Locate the cell with the specified text and output its (x, y) center coordinate. 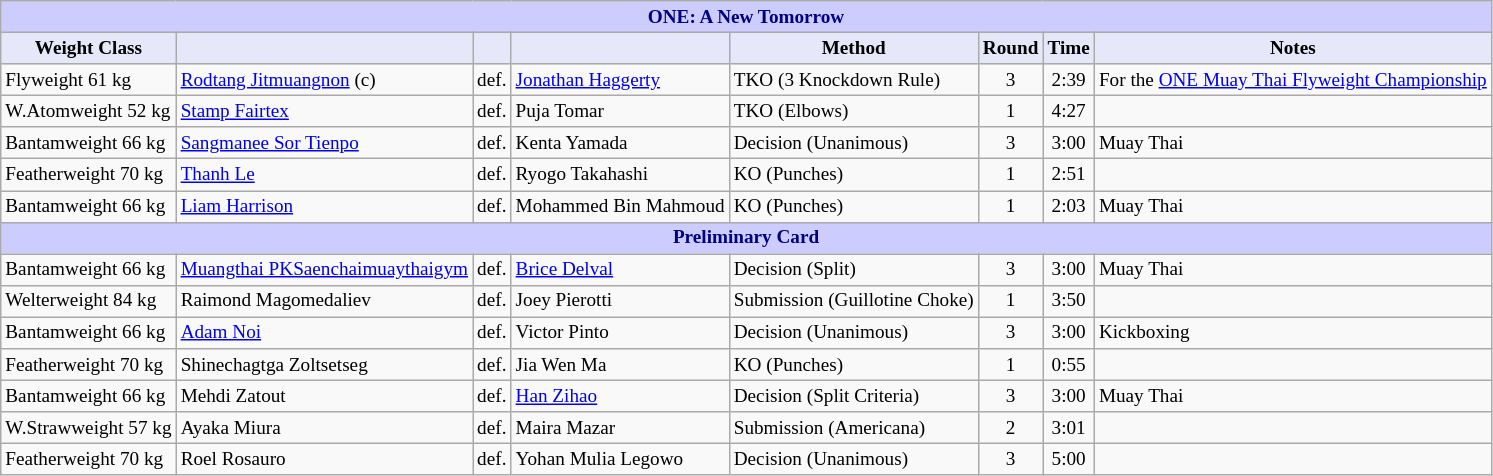
Ryogo Takahashi (620, 175)
Liam Harrison (324, 206)
Han Zihao (620, 396)
2 (1010, 428)
Raimond Magomedaliev (324, 301)
Preliminary Card (746, 238)
Weight Class (88, 48)
Notes (1292, 48)
Maira Mazar (620, 428)
3:01 (1068, 428)
W.Strawweight 57 kg (88, 428)
W.Atomweight 52 kg (88, 111)
Kickboxing (1292, 333)
Rodtang Jitmuangnon (c) (324, 80)
Jia Wen Ma (620, 365)
For the ONE Muay Thai Flyweight Championship (1292, 80)
2:03 (1068, 206)
TKO (3 Knockdown Rule) (854, 80)
Time (1068, 48)
3:50 (1068, 301)
Submission (Americana) (854, 428)
Sangmanee Sor Tienpo (324, 143)
Roel Rosauro (324, 460)
Victor Pinto (620, 333)
Ayaka Miura (324, 428)
4:27 (1068, 111)
Decision (Split) (854, 270)
Stamp Fairtex (324, 111)
TKO (Elbows) (854, 111)
2:39 (1068, 80)
Submission (Guillotine Choke) (854, 301)
5:00 (1068, 460)
Brice Delval (620, 270)
Joey Pierotti (620, 301)
Kenta Yamada (620, 143)
ONE: A New Tomorrow (746, 17)
Welterweight 84 kg (88, 301)
Mohammed Bin Mahmoud (620, 206)
Round (1010, 48)
2:51 (1068, 175)
Shinechagtga Zoltsetseg (324, 365)
Flyweight 61 kg (88, 80)
Jonathan Haggerty (620, 80)
Thanh Le (324, 175)
Method (854, 48)
0:55 (1068, 365)
Mehdi Zatout (324, 396)
Puja Tomar (620, 111)
Yohan Mulia Legowo (620, 460)
Decision (Split Criteria) (854, 396)
Adam Noi (324, 333)
Muangthai PKSaenchaimuaythaigym (324, 270)
